Output the (x, y) coordinate of the center of the cell containing the given text.  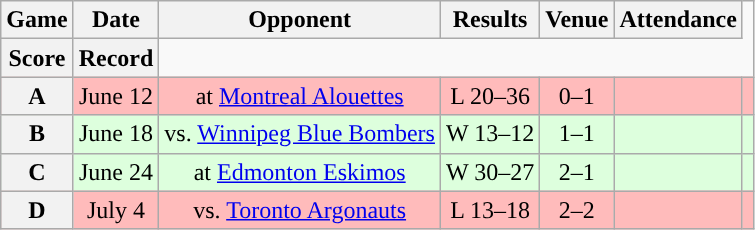
vs. Toronto Argonauts (300, 210)
0–1 (577, 96)
Game (37, 20)
W 13–12 (490, 134)
vs. Winnipeg Blue Bombers (300, 134)
at Edmonton Eskimos (300, 172)
Date (116, 20)
Record (116, 58)
2–2 (577, 210)
Venue (577, 20)
at Montreal Alouettes (300, 96)
July 4 (116, 210)
L 13–18 (490, 210)
L 20–36 (490, 96)
W 30–27 (490, 172)
Attendance (678, 20)
Opponent (300, 20)
June 18 (116, 134)
Results (490, 20)
June 12 (116, 96)
D (37, 210)
Score (37, 58)
B (37, 134)
2–1 (577, 172)
C (37, 172)
A (37, 96)
1–1 (577, 134)
June 24 (116, 172)
